Return the [x, y] coordinate for the center point of the cell that contains the specified text.  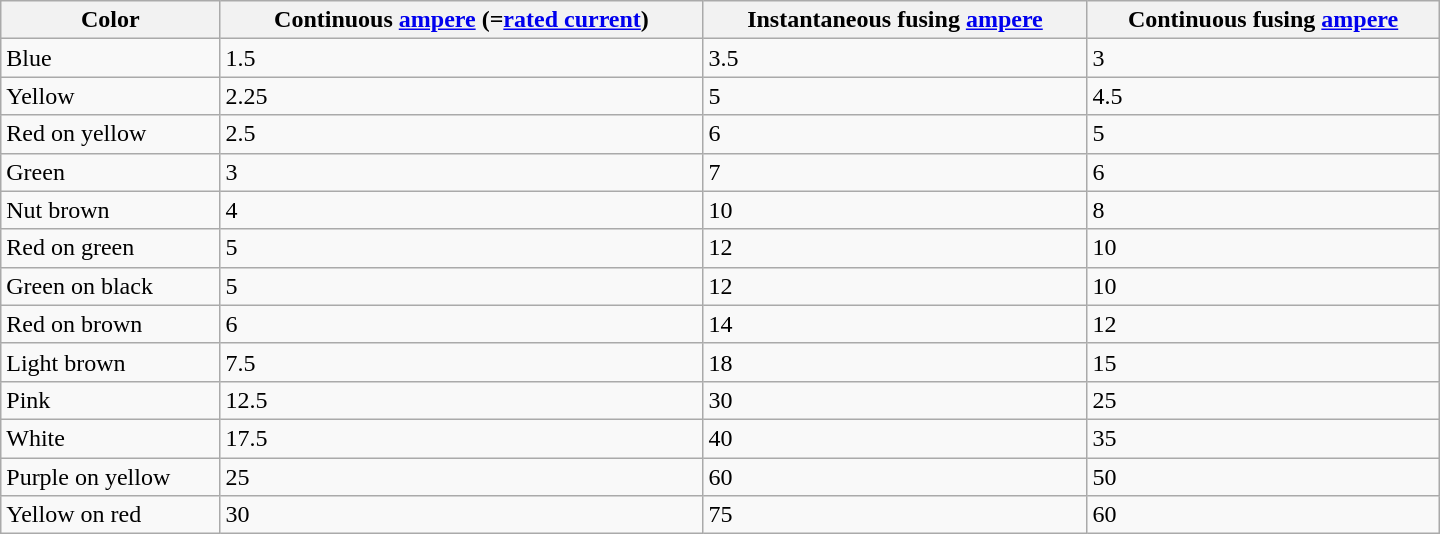
Nut brown [110, 210]
Pink [110, 400]
1.5 [462, 58]
Yellow [110, 96]
75 [895, 515]
35 [1263, 438]
3.5 [895, 58]
Red on green [110, 248]
18 [895, 362]
12.5 [462, 400]
Red on brown [110, 324]
Yellow on red [110, 515]
40 [895, 438]
Red on yellow [110, 134]
7.5 [462, 362]
2.25 [462, 96]
50 [1263, 477]
Green [110, 172]
Continuous fusing ampere [1263, 20]
Blue [110, 58]
Purple on yellow [110, 477]
2.5 [462, 134]
7 [895, 172]
17.5 [462, 438]
Light brown [110, 362]
Green on black [110, 286]
Continuous ampere (=rated current) [462, 20]
Color [110, 20]
14 [895, 324]
15 [1263, 362]
4.5 [1263, 96]
8 [1263, 210]
Instantaneous fusing ampere [895, 20]
White [110, 438]
4 [462, 210]
